Output the [x, y] coordinate of the center of the cell containing the given text.  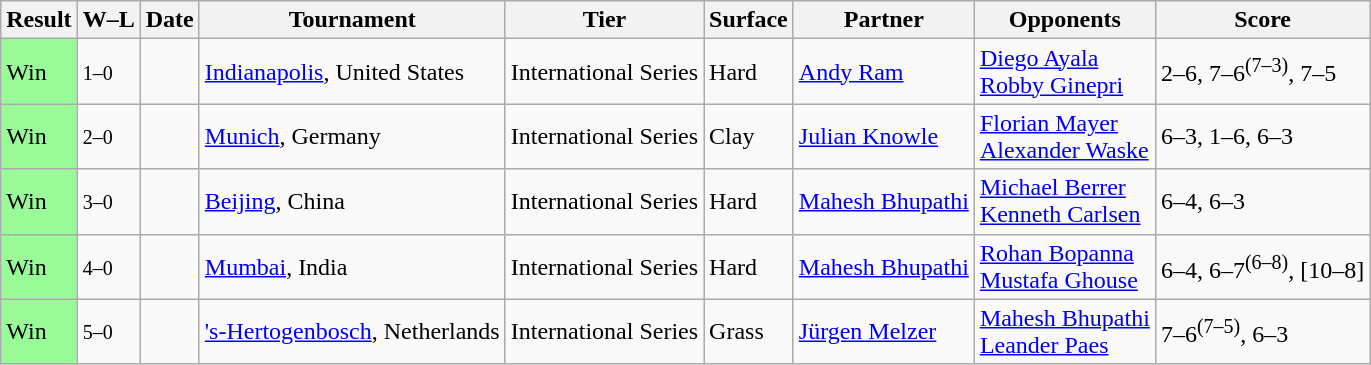
Florian Mayer Alexander Waske [1064, 136]
Munich, Germany [352, 136]
Partner [884, 20]
Diego Ayala Robby Ginepri [1064, 72]
Result [39, 20]
5–0 [108, 332]
Andy Ram [884, 72]
Michael Berrer Kenneth Carlsen [1064, 202]
Mahesh Bhupathi Leander Paes [1064, 332]
2–0 [108, 136]
Grass [749, 332]
1–0 [108, 72]
7–6(7–5), 6–3 [1262, 332]
3–0 [108, 202]
Beijing, China [352, 202]
Indianapolis, United States [352, 72]
6–4, 6–3 [1262, 202]
Surface [749, 20]
Mumbai, India [352, 266]
6–3, 1–6, 6–3 [1262, 136]
Date [170, 20]
Julian Knowle [884, 136]
Jürgen Melzer [884, 332]
Tier [604, 20]
's-Hertogenbosch, Netherlands [352, 332]
W–L [108, 20]
4–0 [108, 266]
Score [1262, 20]
Rohan Bopanna Mustafa Ghouse [1064, 266]
Tournament [352, 20]
Clay [749, 136]
2–6, 7–6(7–3), 7–5 [1262, 72]
Opponents [1064, 20]
6–4, 6–7(6–8), [10–8] [1262, 266]
